Determine the [X, Y] coordinate at the center of the cell enclosing the given text.  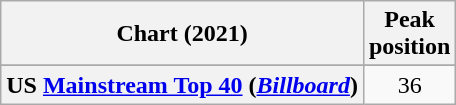
Peakposition [409, 34]
Chart (2021) [182, 34]
US Mainstream Top 40 (Billboard) [182, 85]
36 [409, 85]
